Pinpoint the cell where the given text exists, returning its [x, y] midpoint coordinate. 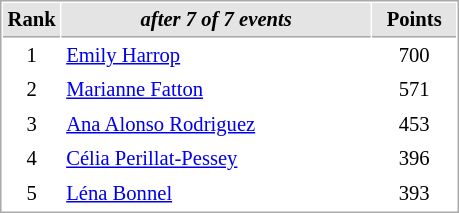
Célia Perillat-Pessey [216, 158]
Ana Alonso Rodriguez [216, 124]
Points [414, 20]
571 [414, 90]
Léna Bonnel [216, 194]
1 [32, 56]
2 [32, 90]
5 [32, 194]
after 7 of 7 events [216, 20]
3 [32, 124]
453 [414, 124]
4 [32, 158]
Marianne Fatton [216, 90]
Rank [32, 20]
700 [414, 56]
393 [414, 194]
396 [414, 158]
Emily Harrop [216, 56]
